Identify which cell holds the provided text, then report its (X, Y) central coordinate. 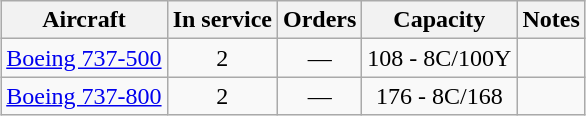
176 - 8C/168 (440, 96)
Orders (319, 20)
Boeing 737-500 (84, 58)
Aircraft (84, 20)
In service (222, 20)
Capacity (440, 20)
Notes (551, 20)
Boeing 737-800 (84, 96)
108 - 8C/100Y (440, 58)
